Detect which cell encompasses the target text, then output its (X, Y) center coordinate. 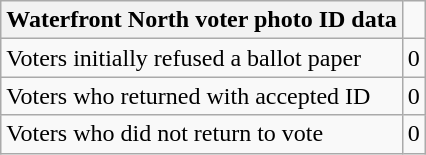
Waterfront North voter photo ID data (202, 20)
Voters who did not return to vote (202, 134)
Voters who returned with accepted ID (202, 96)
Voters initially refused a ballot paper (202, 58)
